Output the [x, y] coordinate of the center of the cell containing the given text.  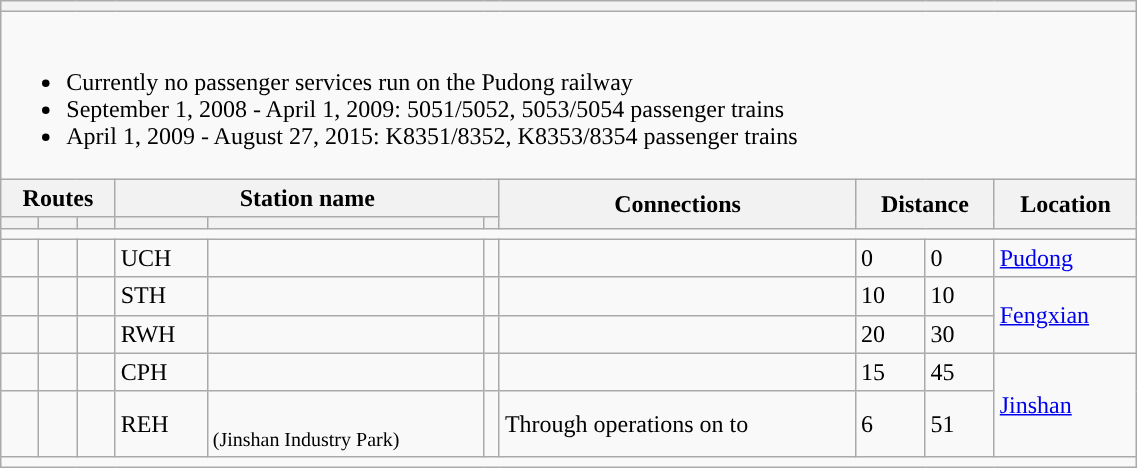
51 [960, 424]
20 [890, 334]
6 [890, 424]
(Jinshan Industry Park) [346, 424]
Location [1066, 204]
15 [890, 372]
45 [960, 372]
Pudong [1066, 258]
30 [960, 334]
Through operations on to [677, 424]
Jinshan [1066, 404]
Station name [307, 198]
Routes [58, 198]
Distance [926, 204]
CPH [161, 372]
Fengxian [1066, 315]
Connections [677, 204]
UCH [161, 258]
RWH [161, 334]
STH [161, 296]
REH [161, 424]
